Extract the [X, Y] coordinate from the center of the cell holding the provided text.  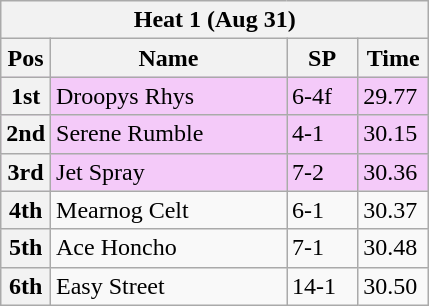
Jet Spray [169, 172]
30.50 [394, 286]
Droopys Rhys [169, 96]
30.48 [394, 248]
5th [26, 248]
30.37 [394, 210]
30.15 [394, 134]
6-1 [322, 210]
7-2 [322, 172]
Name [169, 58]
Pos [26, 58]
1st [26, 96]
6th [26, 286]
Easy Street [169, 286]
Ace Honcho [169, 248]
Serene Rumble [169, 134]
4th [26, 210]
3rd [26, 172]
29.77 [394, 96]
4-1 [322, 134]
Mearnog Celt [169, 210]
7-1 [322, 248]
30.36 [394, 172]
14-1 [322, 286]
2nd [26, 134]
Heat 1 (Aug 31) [215, 20]
SP [322, 58]
Time [394, 58]
6-4f [322, 96]
